Detect which cell encompasses the target text, then output its (X, Y) center coordinate. 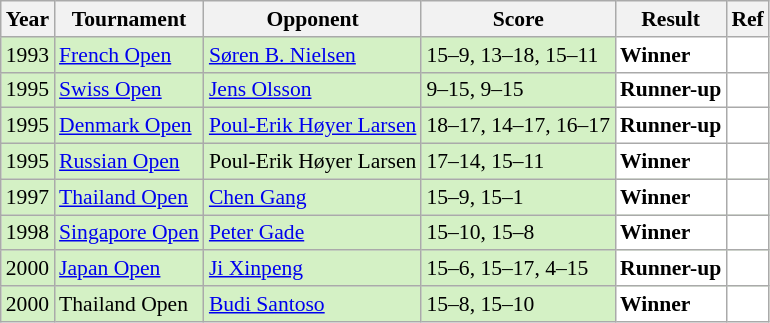
Søren B. Nielsen (313, 55)
15–6, 15–17, 4–15 (518, 269)
Swiss Open (129, 90)
15–10, 15–8 (518, 233)
Denmark Open (129, 126)
Chen Gang (313, 197)
Ji Xinpeng (313, 269)
Russian Open (129, 162)
Score (518, 19)
Japan Open (129, 269)
15–9, 15–1 (518, 197)
1998 (28, 233)
18–17, 14–17, 16–17 (518, 126)
17–14, 15–11 (518, 162)
Singapore Open (129, 233)
Jens Olsson (313, 90)
15–9, 13–18, 15–11 (518, 55)
Peter Gade (313, 233)
French Open (129, 55)
9–15, 9–15 (518, 90)
Ref (747, 19)
Budi Santoso (313, 304)
Result (670, 19)
Year (28, 19)
1997 (28, 197)
Tournament (129, 19)
Opponent (313, 19)
1993 (28, 55)
15–8, 15–10 (518, 304)
